Determine the [x, y] coordinate at the center of the cell enclosing the given text.  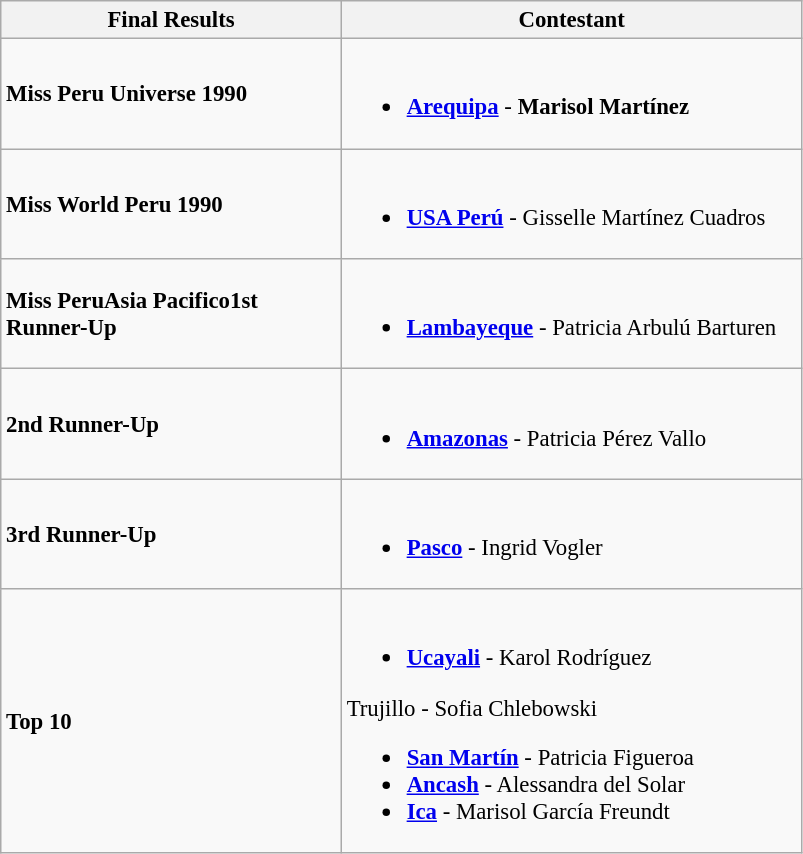
Arequipa - Marisol Martínez [572, 94]
Miss PeruAsia Pacifico1st Runner-Up [172, 314]
Amazonas - Patricia Pérez Vallo [572, 424]
Pasco - Ingrid Vogler [572, 534]
Miss Peru Universe 1990 [172, 94]
USA Perú - Gisselle Martínez Cuadros [572, 204]
Contestant [572, 20]
2nd Runner-Up [172, 424]
Ucayali - Karol Rodríguez Trujillo - Sofia Chlebowski San Martín - Patricia Figueroa Ancash - Alessandra del Solar Ica - Marisol García Freundt [572, 721]
Final Results [172, 20]
Top 10 [172, 721]
Lambayeque - Patricia Arbulú Barturen [572, 314]
3rd Runner-Up [172, 534]
Miss World Peru 1990 [172, 204]
